Provide the (x, y) coordinate of the cell's center where the given text is located.  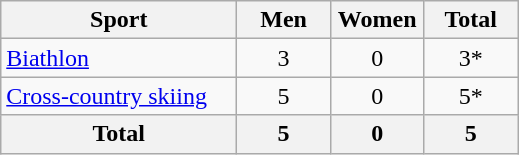
Women (377, 20)
Cross-country skiing (119, 96)
3* (471, 58)
Men (284, 20)
5* (471, 96)
Sport (119, 20)
3 (284, 58)
Biathlon (119, 58)
